Return (x, y) of the center of cell containing provided text 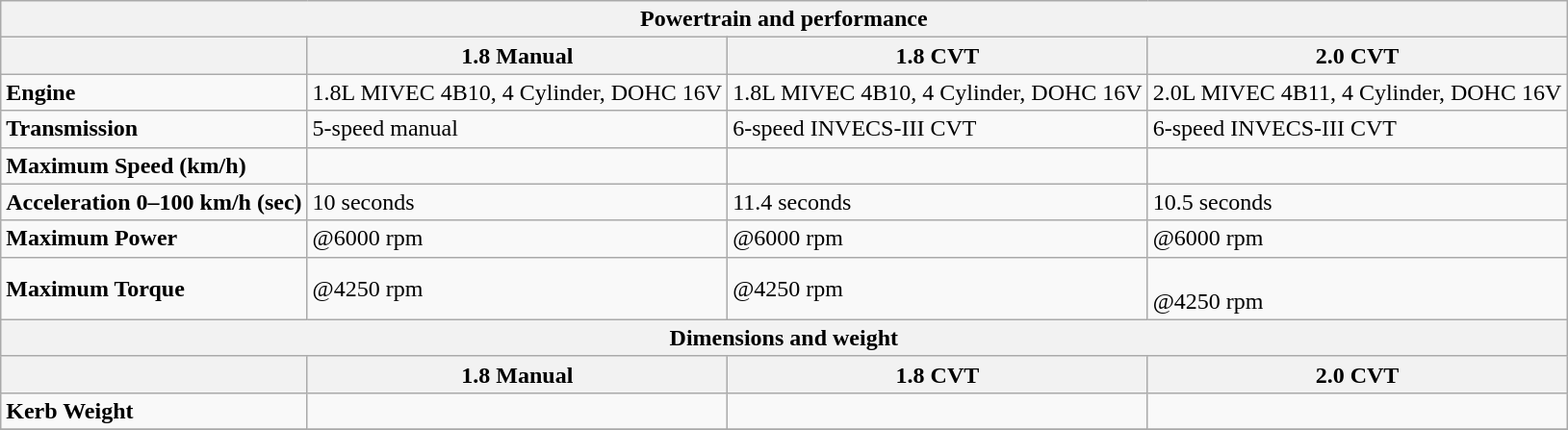
Dimensions and weight (784, 338)
2.0L MIVEC 4B11, 4 Cylinder, DOHC 16V (1357, 92)
Engine (154, 92)
Kerb Weight (154, 411)
10.5 seconds (1357, 202)
Transmission (154, 129)
Powertrain and performance (784, 19)
Acceleration 0–100 km/h (sec) (154, 202)
Maximum Power (154, 239)
5-speed manual (518, 129)
Maximum Speed (km/h) (154, 165)
10 seconds (518, 202)
Maximum Torque (154, 289)
11.4 seconds (938, 202)
